Find where the given text appears and provide that cell's center as [X, Y] coordinate. 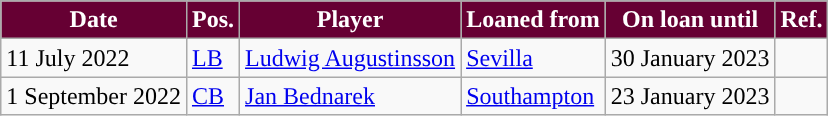
Ludwig Augustinsson [350, 58]
CB [212, 96]
1 September 2022 [94, 96]
Loaned from [534, 20]
Pos. [212, 20]
30 January 2023 [690, 58]
11 July 2022 [94, 58]
LB [212, 58]
Ref. [802, 20]
Southampton [534, 96]
Player [350, 20]
23 January 2023 [690, 96]
Jan Bednarek [350, 96]
Date [94, 20]
Sevilla [534, 58]
On loan until [690, 20]
